Detect which cell encompasses the target text, then output its (X, Y) center coordinate. 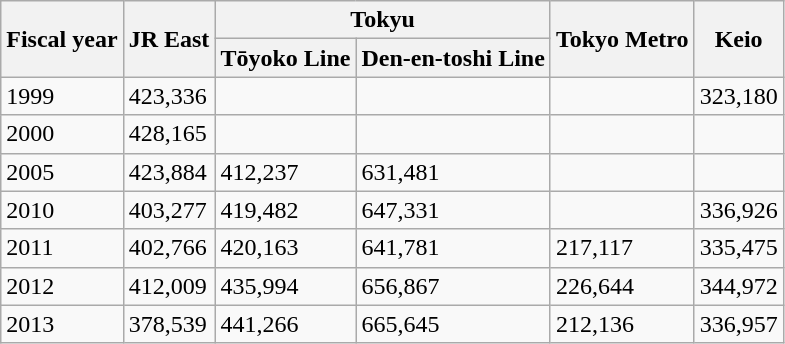
412,009 (169, 286)
Tokyu (383, 20)
Den-en-toshi Line (453, 58)
665,645 (453, 324)
Tōyoko Line (286, 58)
641,781 (453, 248)
1999 (62, 96)
441,266 (286, 324)
631,481 (453, 172)
Tokyo Metro (622, 39)
2000 (62, 134)
2013 (62, 324)
420,163 (286, 248)
402,766 (169, 248)
336,957 (738, 324)
226,644 (622, 286)
2010 (62, 210)
403,277 (169, 210)
336,926 (738, 210)
419,482 (286, 210)
323,180 (738, 96)
335,475 (738, 248)
647,331 (453, 210)
423,884 (169, 172)
Fiscal year (62, 39)
378,539 (169, 324)
423,336 (169, 96)
412,237 (286, 172)
656,867 (453, 286)
Keio (738, 39)
2005 (62, 172)
JR East (169, 39)
2012 (62, 286)
212,136 (622, 324)
217,117 (622, 248)
344,972 (738, 286)
435,994 (286, 286)
2011 (62, 248)
428,165 (169, 134)
